Identify which cell holds the provided text, then report its [x, y] central coordinate. 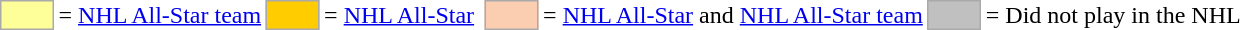
= NHL All-Star team [160, 15]
= NHL All-Star and NHL All-Star team [734, 15]
= NHL All-Star [400, 15]
